Detect which cell encompasses the target text, then output its [x, y] center coordinate. 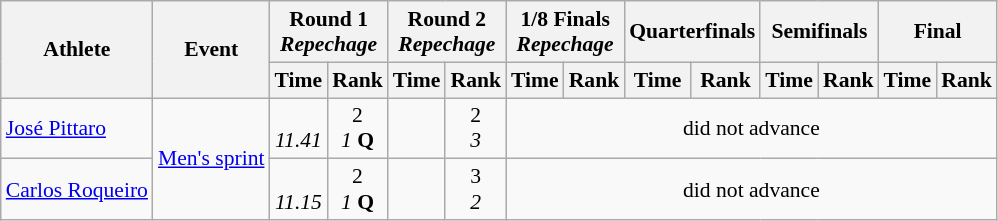
Round 2Repechage [447, 32]
Final [938, 32]
Quarterfinals [692, 32]
Carlos Roqueiro [77, 190]
Semifinals [819, 32]
32 [476, 190]
1/8 FinalsRepechage [565, 32]
José Pittaro [77, 128]
Event [212, 50]
23 [476, 128]
Round 1Repechage [329, 32]
11.15 [299, 190]
Men's sprint [212, 159]
11.41 [299, 128]
Athlete [77, 50]
